Provide the [X, Y] coordinate of the cell's center where the given text is located.  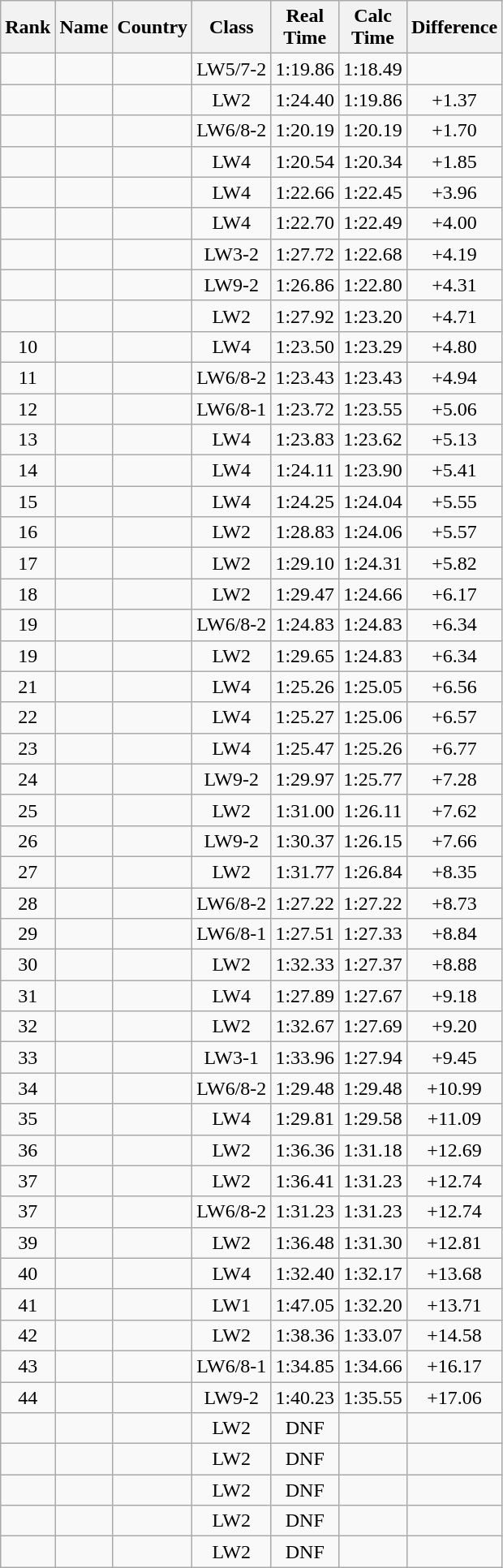
1:31.00 [305, 810]
+9.45 [454, 1058]
1:28.83 [305, 532]
+3.96 [454, 192]
1:25.05 [373, 687]
34 [28, 1088]
RealTime [305, 28]
32 [28, 1027]
39 [28, 1243]
1:23.90 [373, 471]
+6.57 [454, 717]
+5.82 [454, 563]
42 [28, 1335]
1:27.72 [305, 254]
12 [28, 408]
1:22.70 [305, 223]
1:32.67 [305, 1027]
1:27.94 [373, 1058]
+4.31 [454, 285]
1:29.65 [305, 656]
1:32.17 [373, 1273]
Difference [454, 28]
1:31.77 [305, 872]
21 [28, 687]
1:25.27 [305, 717]
+7.62 [454, 810]
43 [28, 1366]
1:29.97 [305, 779]
+8.84 [454, 934]
1:23.72 [305, 408]
LW3-1 [232, 1058]
Rank [28, 28]
1:23.62 [373, 440]
1:27.69 [373, 1027]
1:29.47 [305, 594]
1:31.30 [373, 1243]
1:32.40 [305, 1273]
+5.57 [454, 532]
1:22.68 [373, 254]
+11.09 [454, 1119]
LW1 [232, 1304]
+13.68 [454, 1273]
1:27.92 [305, 316]
1:25.77 [373, 779]
+5.13 [454, 440]
11 [28, 377]
1:40.23 [305, 1397]
+4.19 [454, 254]
+13.71 [454, 1304]
+4.71 [454, 316]
1:29.10 [305, 563]
1:22.80 [373, 285]
1:36.41 [305, 1181]
1:36.48 [305, 1243]
29 [28, 934]
1:27.33 [373, 934]
1:24.66 [373, 594]
10 [28, 347]
1:23.29 [373, 347]
1:33.96 [305, 1058]
1:23.50 [305, 347]
25 [28, 810]
1:32.20 [373, 1304]
26 [28, 841]
15 [28, 502]
+4.80 [454, 347]
+9.20 [454, 1027]
1:36.36 [305, 1150]
1:25.47 [305, 748]
Country [153, 28]
36 [28, 1150]
1:27.89 [305, 996]
+7.28 [454, 779]
+6.56 [454, 687]
30 [28, 965]
+10.99 [454, 1088]
16 [28, 532]
23 [28, 748]
1:27.67 [373, 996]
14 [28, 471]
1:29.81 [305, 1119]
24 [28, 779]
+12.69 [454, 1150]
1:26.86 [305, 285]
+4.94 [454, 377]
+7.66 [454, 841]
35 [28, 1119]
1:30.37 [305, 841]
+1.70 [454, 131]
LW5/7-2 [232, 69]
1:24.06 [373, 532]
1:24.11 [305, 471]
13 [28, 440]
+12.81 [454, 1243]
LW3-2 [232, 254]
40 [28, 1273]
+16.17 [454, 1366]
1:24.40 [305, 100]
28 [28, 903]
CalcTime [373, 28]
1:24.31 [373, 563]
1:22.45 [373, 192]
1:34.66 [373, 1366]
Class [232, 28]
1:27.51 [305, 934]
+5.06 [454, 408]
22 [28, 717]
1:23.20 [373, 316]
+6.17 [454, 594]
31 [28, 996]
+8.35 [454, 872]
+4.00 [454, 223]
+6.77 [454, 748]
27 [28, 872]
1:26.84 [373, 872]
1:35.55 [373, 1397]
1:23.83 [305, 440]
+14.58 [454, 1335]
1:47.05 [305, 1304]
+8.88 [454, 965]
44 [28, 1397]
1:22.49 [373, 223]
1:33.07 [373, 1335]
1:29.58 [373, 1119]
1:24.25 [305, 502]
41 [28, 1304]
+8.73 [454, 903]
17 [28, 563]
1:24.04 [373, 502]
1:38.36 [305, 1335]
1:31.18 [373, 1150]
1:20.54 [305, 162]
1:34.85 [305, 1366]
1:26.11 [373, 810]
+5.41 [454, 471]
+1.37 [454, 100]
+5.55 [454, 502]
33 [28, 1058]
1:27.37 [373, 965]
1:25.06 [373, 717]
1:20.34 [373, 162]
1:22.66 [305, 192]
+1.85 [454, 162]
1:32.33 [305, 965]
+17.06 [454, 1397]
1:23.55 [373, 408]
1:18.49 [373, 69]
1:26.15 [373, 841]
+9.18 [454, 996]
18 [28, 594]
Name [84, 28]
